Extract the [x, y] coordinate from the center of the cell holding the provided text.  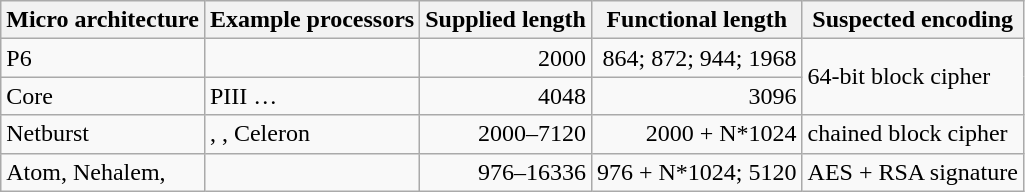
chained block cipher [912, 134]
2000–7120 [506, 134]
, , Celeron [312, 134]
2000 + N*1024 [696, 134]
864; 872; 944; 1968 [696, 58]
3096 [696, 96]
Functional length [696, 20]
Supplied length [506, 20]
PIII … [312, 96]
4048 [506, 96]
P6 [103, 58]
Core [103, 96]
AES + RSA signature [912, 172]
Netburst [103, 134]
2000 [506, 58]
Example processors [312, 20]
Micro architecture [103, 20]
64-bit block cipher [912, 77]
Suspected encoding [912, 20]
976 + N*1024; 5120 [696, 172]
Atom, Nehalem, [103, 172]
976–16336 [506, 172]
